Identify which cell holds the provided text, then report its (X, Y) central coordinate. 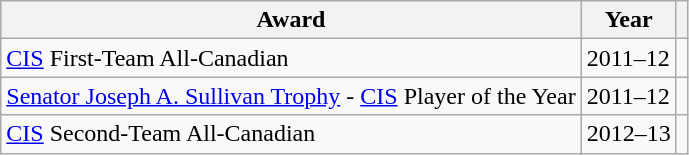
Award (291, 20)
CIS Second-Team All-Canadian (291, 134)
Senator Joseph A. Sullivan Trophy - CIS Player of the Year (291, 96)
CIS First-Team All-Canadian (291, 58)
Year (628, 20)
2012–13 (628, 134)
